Determine the [x, y] coordinate at the center of the cell enclosing the given text.  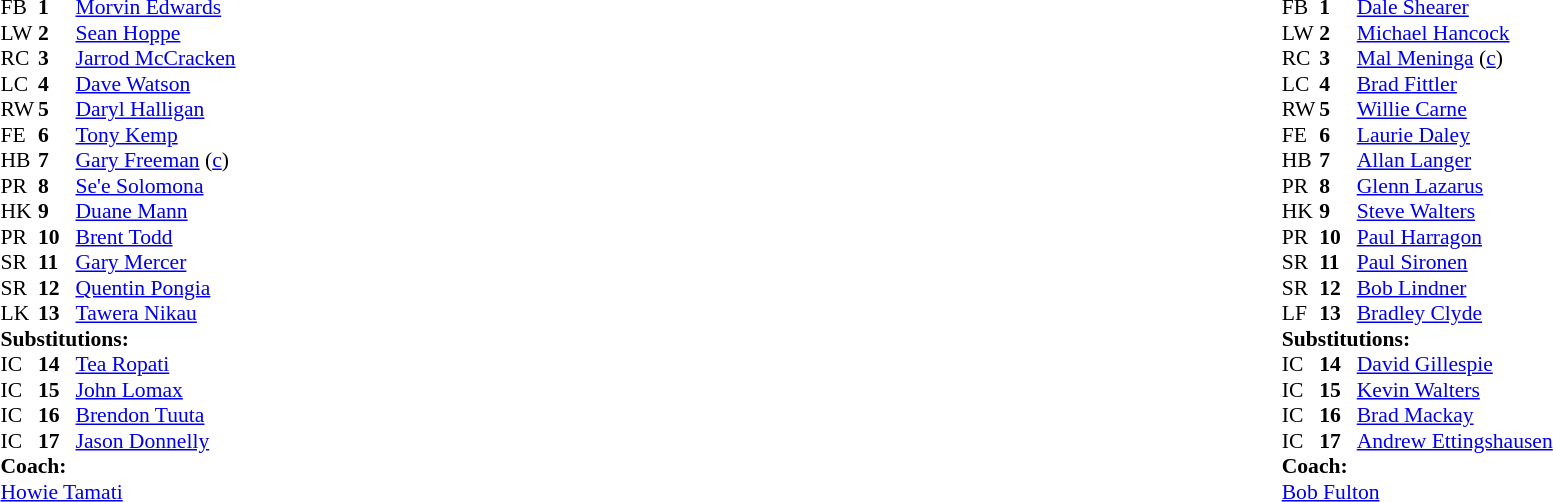
Se'e Solomona [156, 186]
Duane Mann [156, 211]
Tawera Nikau [156, 313]
Tea Ropati [156, 365]
Allan Langer [1455, 161]
Jarrod McCracken [156, 59]
Brendon Tuuta [156, 415]
Brent Todd [156, 237]
Willie Carne [1455, 109]
Michael Hancock [1455, 33]
LF [1301, 313]
Gary Freeman (c) [156, 161]
Daryl Halligan [156, 109]
Brad Mackay [1455, 415]
Paul Harragon [1455, 237]
Jason Donnelly [156, 441]
Mal Meninga (c) [1455, 59]
Paul Sironen [1455, 263]
John Lomax [156, 390]
David Gillespie [1455, 365]
Tony Kemp [156, 135]
Laurie Daley [1455, 135]
Andrew Ettingshausen [1455, 441]
Gary Mercer [156, 263]
Sean Hoppe [156, 33]
Glenn Lazarus [1455, 186]
Kevin Walters [1455, 390]
LK [19, 313]
Quentin Pongia [156, 288]
Steve Walters [1455, 211]
Bradley Clyde [1455, 313]
Bob Lindner [1455, 288]
Brad Fittler [1455, 84]
Dave Watson [156, 84]
